Locate the cell with the specified text and output its [X, Y] center coordinate. 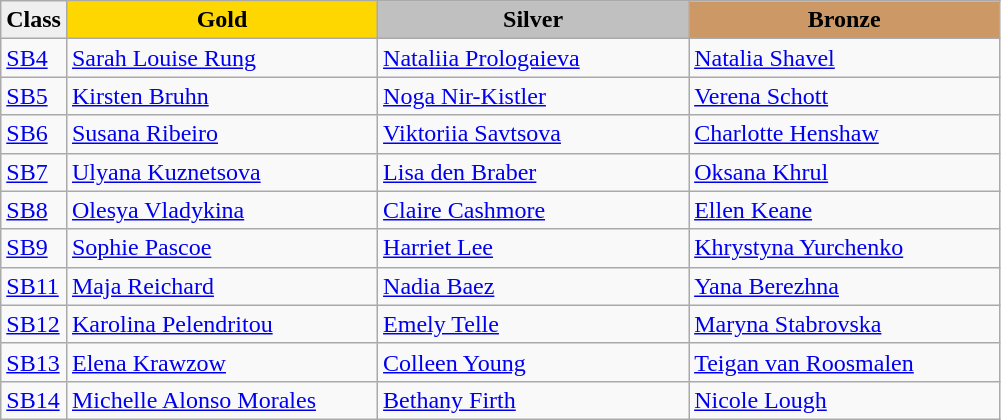
Maryna Stabrovska [844, 324]
SB9 [34, 248]
SB14 [34, 400]
Susana Ribeiro [222, 134]
Class [34, 20]
SB12 [34, 324]
Claire Cashmore [534, 210]
Gold [222, 20]
SB11 [34, 286]
SB8 [34, 210]
Michelle Alonso Morales [222, 400]
Nadia Baez [534, 286]
Bethany Firth [534, 400]
Bronze [844, 20]
Viktoriia Savtsova [534, 134]
Silver [534, 20]
Nataliia Prologaieva [534, 58]
Charlotte Henshaw [844, 134]
Yana Berezhna [844, 286]
SB4 [34, 58]
Maja Reichard [222, 286]
Ellen Keane [844, 210]
Ulyana Kuznetsova [222, 172]
Elena Krawzow [222, 362]
Teigan van Roosmalen [844, 362]
Khrystyna Yurchenko [844, 248]
Colleen Young [534, 362]
SB5 [34, 96]
Sophie Pascoe [222, 248]
Nicole Lough [844, 400]
Oksana Khrul [844, 172]
Noga Nir-Kistler [534, 96]
SB7 [34, 172]
Karolina Pelendritou [222, 324]
SB6 [34, 134]
SB13 [34, 362]
Harriet Lee [534, 248]
Natalia Shavel [844, 58]
Verena Schott [844, 96]
Olesya Vladykina [222, 210]
Sarah Louise Rung [222, 58]
Emely Telle [534, 324]
Lisa den Braber [534, 172]
Kirsten Bruhn [222, 96]
